Output the [X, Y] coordinate of the center of the cell containing the given text.  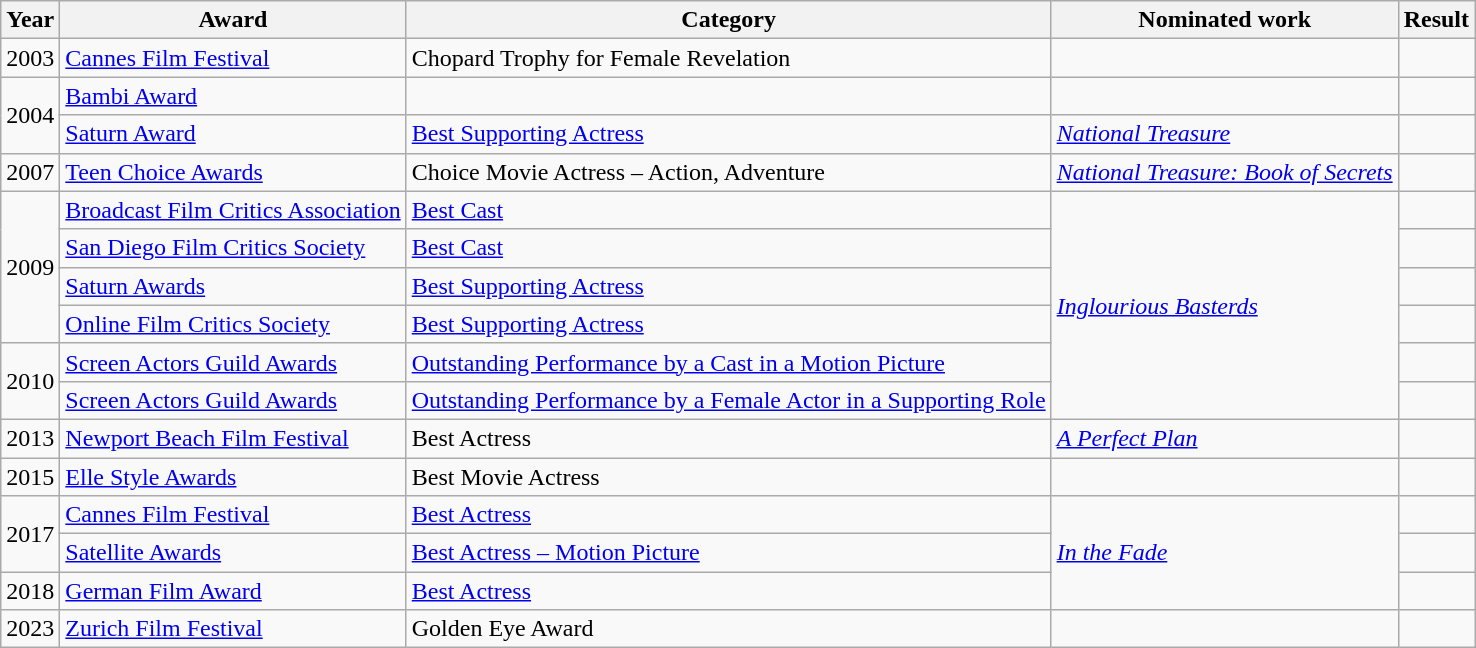
A Perfect Plan [1224, 438]
2004 [30, 115]
2009 [30, 267]
Elle Style Awards [233, 477]
Year [30, 20]
Best Movie Actress [728, 477]
Online Film Critics Society [233, 324]
Nominated work [1224, 20]
Award [233, 20]
2023 [30, 629]
National Treasure: Book of Secrets [1224, 172]
Broadcast Film Critics Association [233, 210]
Saturn Awards [233, 286]
Satellite Awards [233, 553]
Newport Beach Film Festival [233, 438]
Outstanding Performance by a Cast in a Motion Picture [728, 362]
Zurich Film Festival [233, 629]
Bambi Award [233, 96]
Saturn Award [233, 134]
Inglourious Basterds [1224, 305]
Category [728, 20]
Golden Eye Award [728, 629]
Outstanding Performance by a Female Actor in a Supporting Role [728, 400]
2015 [30, 477]
2018 [30, 591]
2017 [30, 534]
Best Actress – Motion Picture [728, 553]
Teen Choice Awards [233, 172]
National Treasure [1224, 134]
Chopard Trophy for Female Revelation [728, 58]
2003 [30, 58]
2007 [30, 172]
Choice Movie Actress – Action, Adventure [728, 172]
San Diego Film Critics Society [233, 248]
German Film Award [233, 591]
2010 [30, 381]
2013 [30, 438]
In the Fade [1224, 553]
Result [1436, 20]
